Scan for the cell matching the given text and deliver its [X, Y] coordinate at center. 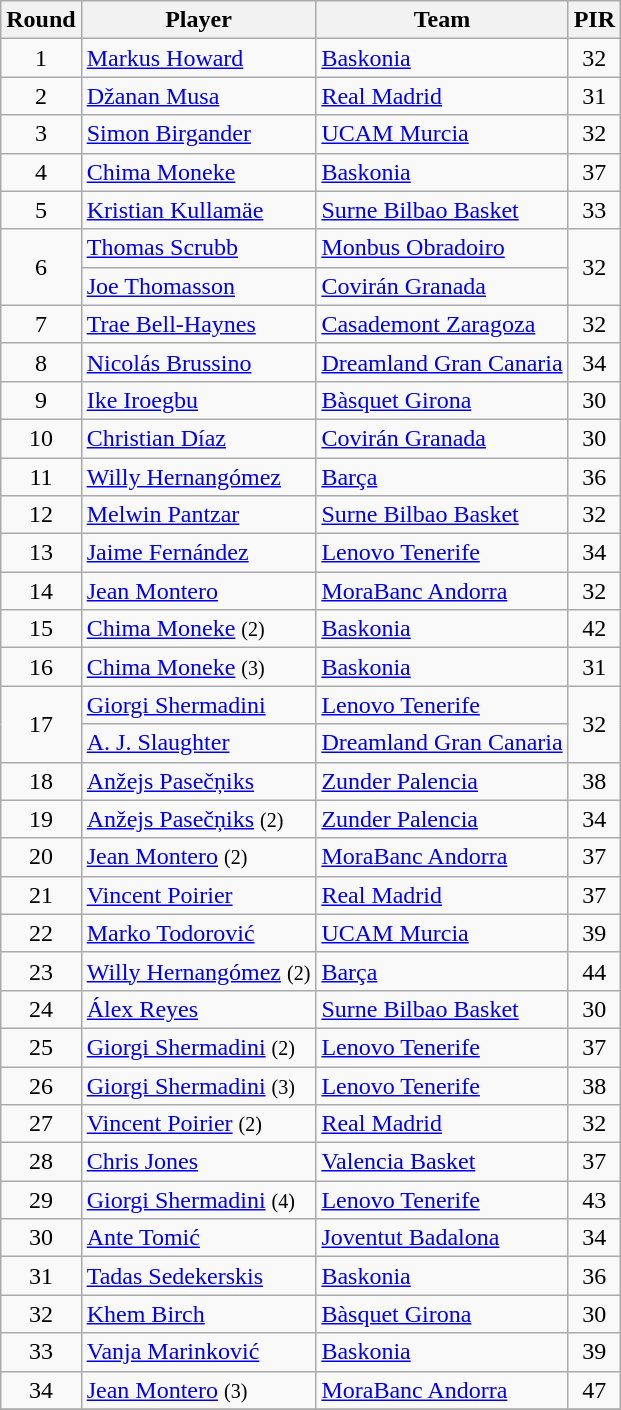
6 [41, 267]
Kristian Kullamäe [198, 210]
PIR [594, 20]
Monbus Obradoiro [442, 248]
1 [41, 58]
Tadas Sedekerskis [198, 1276]
Giorgi Shermadini [198, 705]
Giorgi Shermadini (4) [198, 1200]
23 [41, 971]
Ike Iroegbu [198, 400]
Vincent Poirier [198, 895]
Melwin Pantzar [198, 515]
12 [41, 515]
Jaime Fernández [198, 553]
29 [41, 1200]
Joe Thomasson [198, 286]
Team [442, 20]
26 [41, 1085]
3 [41, 134]
27 [41, 1124]
28 [41, 1162]
Simon Birgander [198, 134]
Džanan Musa [198, 96]
Khem Birch [198, 1314]
Christian Díaz [198, 438]
Vincent Poirier (2) [198, 1124]
Anžejs Pasečņiks (2) [198, 819]
Thomas Scrubb [198, 248]
14 [41, 591]
15 [41, 629]
19 [41, 819]
Chima Moneke (3) [198, 667]
20 [41, 857]
4 [41, 172]
42 [594, 629]
21 [41, 895]
47 [594, 1390]
Jean Montero [198, 591]
7 [41, 324]
17 [41, 724]
11 [41, 477]
Round [41, 20]
A. J. Slaughter [198, 743]
22 [41, 933]
Joventut Badalona [442, 1238]
Marko Todorović [198, 933]
18 [41, 781]
44 [594, 971]
Jean Montero (2) [198, 857]
Ante Tomić [198, 1238]
Jean Montero (3) [198, 1390]
25 [41, 1047]
Giorgi Shermadini (3) [198, 1085]
43 [594, 1200]
Valencia Basket [442, 1162]
Vanja Marinković [198, 1352]
Willy Hernangómez (2) [198, 971]
8 [41, 362]
Trae Bell-Haynes [198, 324]
2 [41, 96]
16 [41, 667]
Giorgi Shermadini (2) [198, 1047]
Álex Reyes [198, 1009]
24 [41, 1009]
Chima Moneke [198, 172]
Nicolás Brussino [198, 362]
Anžejs Pasečņiks [198, 781]
13 [41, 553]
Player [198, 20]
Willy Hernangómez [198, 477]
Casademont Zaragoza [442, 324]
9 [41, 400]
Chima Moneke (2) [198, 629]
10 [41, 438]
Chris Jones [198, 1162]
Markus Howard [198, 58]
5 [41, 210]
